Provide the [x, y] coordinate of the cell's center where the given text is located.  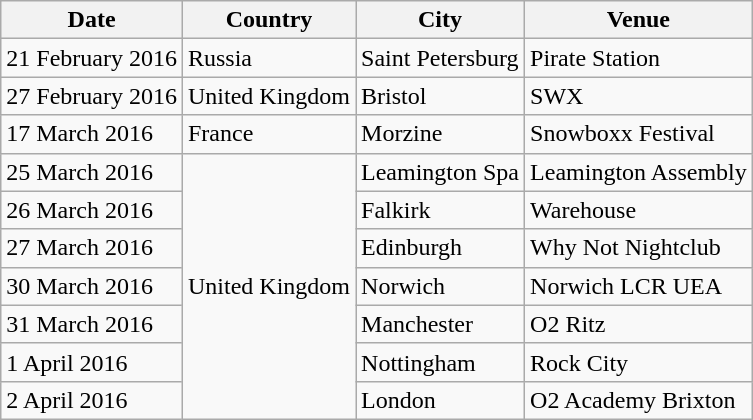
21 February 2016 [92, 58]
Manchester [440, 324]
25 March 2016 [92, 172]
Nottingham [440, 362]
30 March 2016 [92, 286]
France [268, 134]
Saint Petersburg [440, 58]
27 February 2016 [92, 96]
City [440, 20]
Morzine [440, 134]
27 March 2016 [92, 248]
Edinburgh [440, 248]
Why Not Nightclub [639, 248]
Snowboxx Festival [639, 134]
Falkirk [440, 210]
Rock City [639, 362]
Russia [268, 58]
Leamington Assembly [639, 172]
SWX [639, 96]
O2 Academy Brixton [639, 400]
Warehouse [639, 210]
O2 Ritz [639, 324]
Venue [639, 20]
Norwich [440, 286]
26 March 2016 [92, 210]
Leamington Spa [440, 172]
London [440, 400]
2 April 2016 [92, 400]
Bristol [440, 96]
Norwich LCR UEA [639, 286]
Pirate Station [639, 58]
Country [268, 20]
17 March 2016 [92, 134]
31 March 2016 [92, 324]
1 April 2016 [92, 362]
Date [92, 20]
